Return the (X, Y) coordinate for the center point of the cell that contains the specified text.  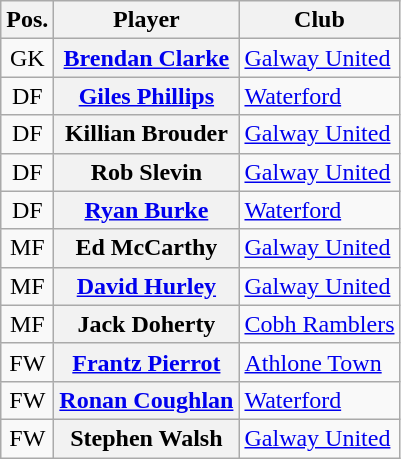
David Hurley (146, 286)
Athlone Town (320, 362)
Rob Slevin (146, 172)
Club (320, 20)
Player (146, 20)
Stephen Walsh (146, 438)
Killian Brouder (146, 134)
Giles Phillips (146, 96)
Frantz Pierrot (146, 362)
Ryan Burke (146, 210)
Cobh Ramblers (320, 324)
Ed McCarthy (146, 248)
Jack Doherty (146, 324)
Brendan Clarke (146, 58)
Pos. (28, 20)
Ronan Coughlan (146, 400)
GK (28, 58)
